Locate the cell with the specified text and output its [x, y] center coordinate. 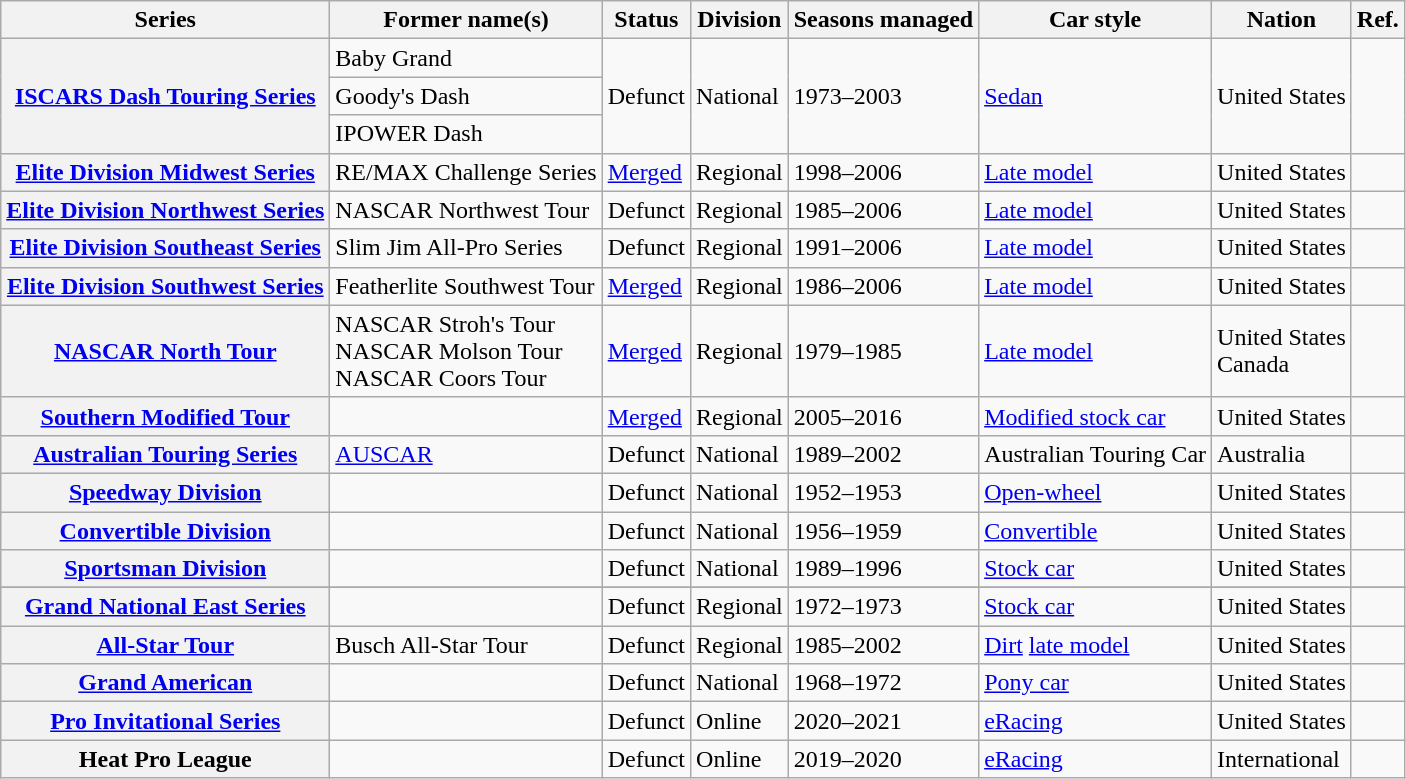
1989–2002 [883, 454]
Featherlite Southwest Tour [466, 286]
1986–2006 [883, 286]
NASCAR Stroh's TourNASCAR Molson TourNASCAR Coors Tour [466, 351]
1972–1973 [883, 607]
Australian Touring Series [166, 454]
Former name(s) [466, 20]
1985–2006 [883, 210]
Ref. [1378, 20]
1956–1959 [883, 531]
NASCAR North Tour [166, 351]
Open-wheel [1096, 492]
All-Star Tour [166, 645]
Grand National East Series [166, 607]
1989–1996 [883, 569]
Convertible Division [166, 531]
AUSCAR [466, 454]
Series [166, 20]
Convertible [1096, 531]
Modified stock car [1096, 416]
Sportsman Division [166, 569]
Pro Invitational Series [166, 721]
1998–2006 [883, 172]
1952–1953 [883, 492]
United States Canada [1282, 351]
Sedan [1096, 96]
Elite Division Northwest Series [166, 210]
Dirt late model [1096, 645]
Elite Division Southwest Series [166, 286]
2005–2016 [883, 416]
Elite Division Southeast Series [166, 248]
1979–1985 [883, 351]
Slim Jim All-Pro Series [466, 248]
1991–2006 [883, 248]
Grand American [166, 683]
Heat Pro League [166, 759]
RE/MAX Challenge Series [466, 172]
Status [646, 20]
Busch All-Star Tour [466, 645]
Goody's Dash [466, 96]
2019–2020 [883, 759]
Car style [1096, 20]
Australia [1282, 454]
International [1282, 759]
IPOWER Dash [466, 134]
1973–2003 [883, 96]
Southern Modified Tour [166, 416]
ISCARS Dash Touring Series [166, 96]
Elite Division Midwest Series [166, 172]
Seasons managed [883, 20]
Australian Touring Car [1096, 454]
Speedway Division [166, 492]
Pony car [1096, 683]
NASCAR Northwest Tour [466, 210]
2020–2021 [883, 721]
Division [740, 20]
1985–2002 [883, 645]
Baby Grand [466, 58]
Nation [1282, 20]
1968–1972 [883, 683]
